Return the (X, Y) coordinate for the center point of the cell that contains the specified text.  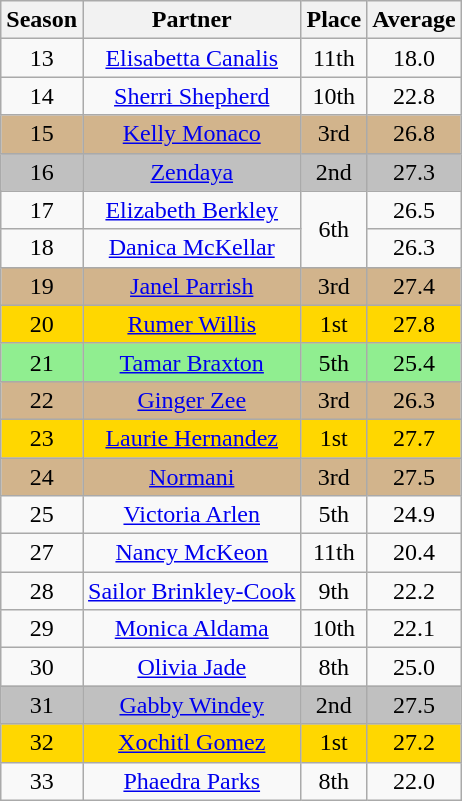
Rumer Willis (192, 324)
28 (42, 591)
22.0 (414, 781)
Victoria Arlen (192, 515)
Sailor Brinkley-Cook (192, 591)
31 (42, 705)
Elizabeth Berkley (192, 210)
15 (42, 134)
27.4 (414, 286)
18.0 (414, 58)
22 (42, 400)
27.8 (414, 324)
22.8 (414, 96)
14 (42, 96)
27.3 (414, 172)
22.1 (414, 629)
18 (42, 248)
20 (42, 324)
26.5 (414, 210)
Normani (192, 477)
27 (42, 553)
Phaedra Parks (192, 781)
Season (42, 20)
9th (334, 591)
24.9 (414, 515)
Nancy McKeon (192, 553)
27.2 (414, 743)
32 (42, 743)
25.4 (414, 362)
Elisabetta Canalis (192, 58)
Olivia Jade (192, 667)
Gabby Windey (192, 705)
13 (42, 58)
Monica Aldama (192, 629)
Place (334, 20)
Zendaya (192, 172)
22.2 (414, 591)
Sherri Shepherd (192, 96)
23 (42, 438)
Average (414, 20)
17 (42, 210)
24 (42, 477)
Ginger Zee (192, 400)
Janel Parrish (192, 286)
25 (42, 515)
Partner (192, 20)
6th (334, 229)
30 (42, 667)
27.7 (414, 438)
21 (42, 362)
33 (42, 781)
Laurie Hernandez (192, 438)
29 (42, 629)
Danica McKellar (192, 248)
Tamar Braxton (192, 362)
25.0 (414, 667)
Kelly Monaco (192, 134)
16 (42, 172)
Xochitl Gomez (192, 743)
26.8 (414, 134)
19 (42, 286)
20.4 (414, 553)
